Search for the cell housing the specified text and yield its (X, Y) center coordinate. 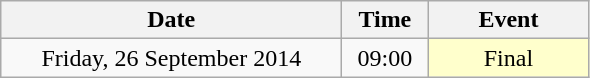
09:00 (385, 58)
Event (508, 20)
Final (508, 58)
Time (385, 20)
Date (172, 20)
Friday, 26 September 2014 (172, 58)
